Extract the (X, Y) coordinate from the center of the cell holding the provided text.  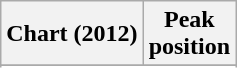
Peakposition (189, 34)
Chart (2012) (72, 34)
